Find where the given text appears and provide that cell's center as [X, Y] coordinate. 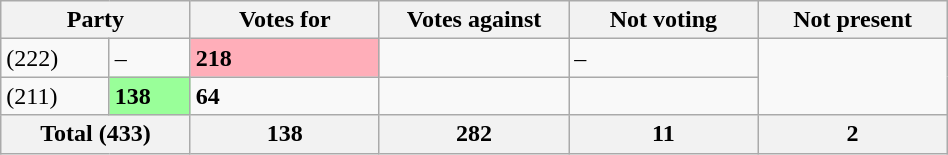
Total (433) [96, 134]
218 [284, 58]
282 [474, 134]
(222) [55, 58]
Votes against [474, 20]
Not present [852, 20]
2 [852, 134]
Votes for [284, 20]
(211) [55, 96]
Party [96, 20]
Not voting [664, 20]
64 [284, 96]
11 [664, 134]
